Search for the cell housing the specified text and yield its [x, y] center coordinate. 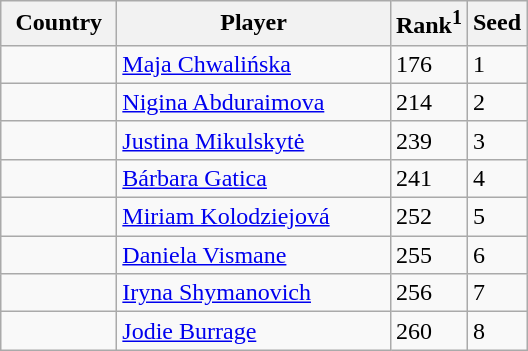
Player [254, 24]
Rank1 [428, 24]
255 [428, 255]
260 [428, 331]
176 [428, 64]
Justina Mikulskytė [254, 140]
Nigina Abduraimova [254, 102]
6 [496, 255]
1 [496, 64]
4 [496, 178]
Maja Chwalińska [254, 64]
Country [59, 24]
252 [428, 217]
256 [428, 293]
Seed [496, 24]
Bárbara Gatica [254, 178]
3 [496, 140]
241 [428, 178]
Daniela Vismane [254, 255]
214 [428, 102]
Miriam Kolodziejová [254, 217]
Jodie Burrage [254, 331]
2 [496, 102]
7 [496, 293]
5 [496, 217]
239 [428, 140]
Iryna Shymanovich [254, 293]
8 [496, 331]
